Search for the cell housing the specified text and yield its [x, y] center coordinate. 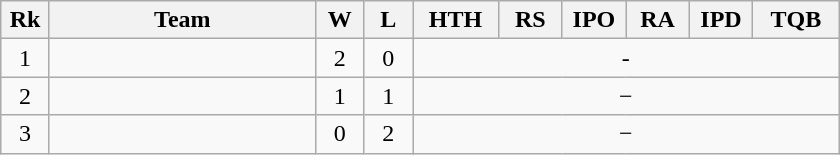
- [625, 58]
L [388, 20]
RA [658, 20]
Team [182, 20]
IPO [594, 20]
Rk [26, 20]
TQB [796, 20]
W [340, 20]
RS [531, 20]
IPD [721, 20]
3 [26, 134]
HTH [455, 20]
